From the cell containing the given text, extract its center point as [x, y] coordinate. 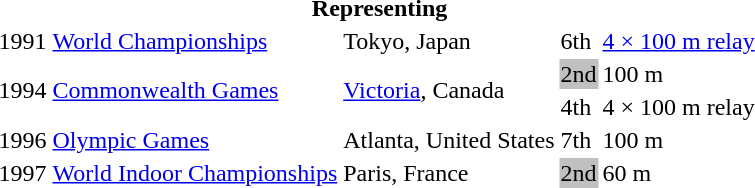
World Championships [195, 41]
Olympic Games [195, 140]
4th [578, 107]
Paris, France [449, 173]
Commonwealth Games [195, 90]
7th [578, 140]
6th [578, 41]
World Indoor Championships [195, 173]
Atlanta, United States [449, 140]
Victoria, Canada [449, 90]
Tokyo, Japan [449, 41]
